For the text-containing cell, return its midpoint in [X, Y] coordinate format. 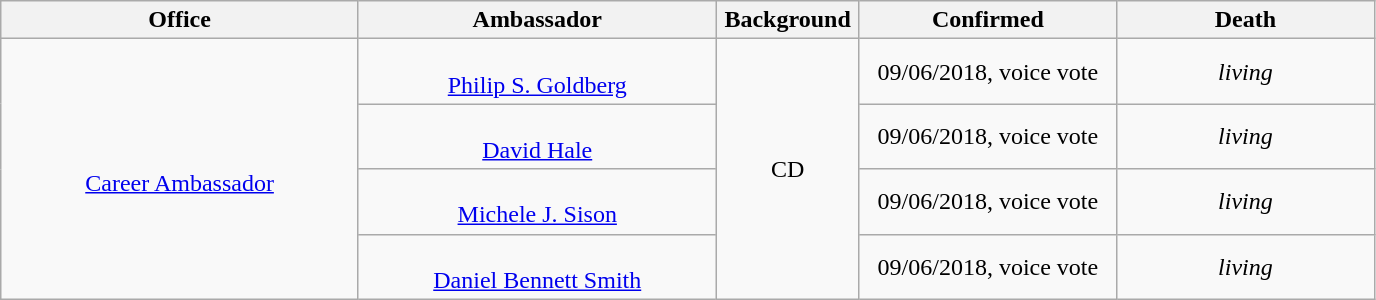
Daniel Bennett Smith [537, 266]
Background [788, 20]
Confirmed [988, 20]
Office [180, 20]
Death [1246, 20]
Michele J. Sison [537, 202]
Career Ambassador [180, 169]
CD [788, 169]
Philip S. Goldberg [537, 72]
David Hale [537, 136]
Ambassador [537, 20]
